Find where the given text appears and provide that cell's center as (X, Y) coordinate. 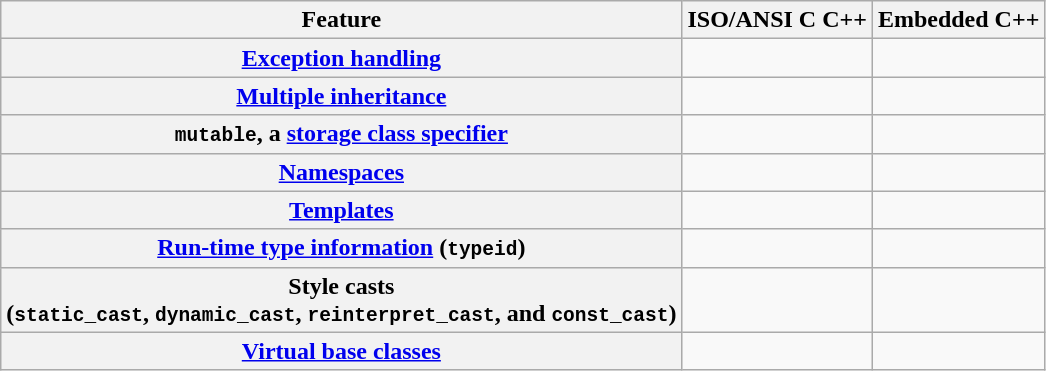
Exception handling (342, 58)
Namespaces (342, 172)
Templates (342, 210)
Style casts(static_cast, dynamic_cast, reinterpret_cast, and const_cast) (342, 300)
Feature (342, 20)
Embedded C++ (958, 20)
Virtual base classes (342, 351)
mutable, a storage class specifier (342, 134)
Multiple inheritance (342, 96)
Run-time type information (typeid) (342, 248)
ISO/ANSI C C++ (777, 20)
